Determine the [X, Y] coordinate at the center of the cell enclosing the given text.  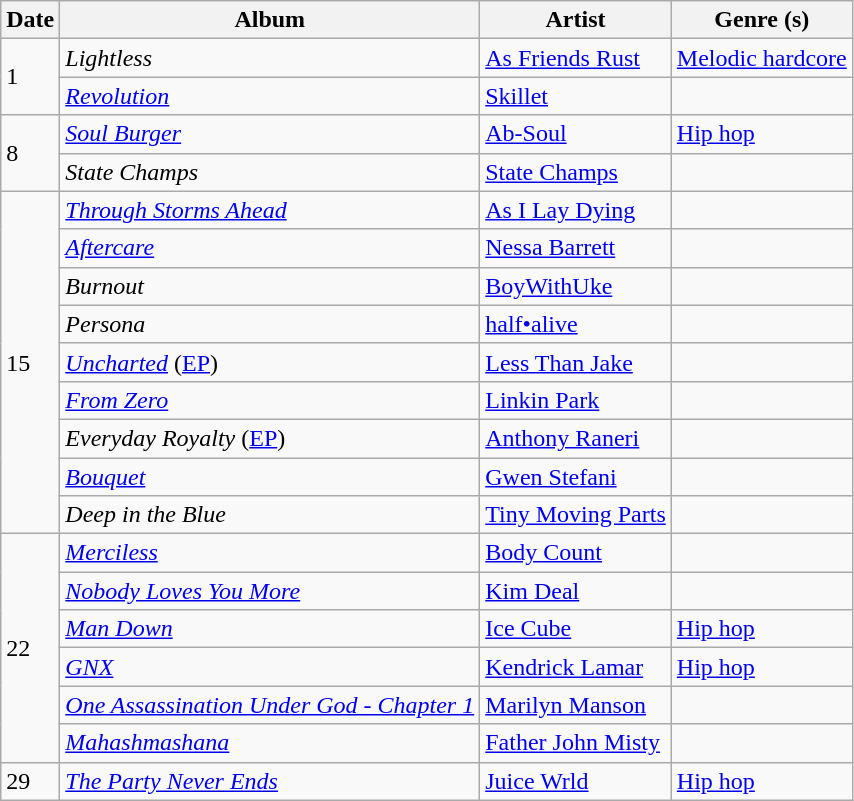
BoyWithUke [576, 286]
Marilyn Manson [576, 705]
15 [30, 362]
As Friends Rust [576, 58]
As I Lay Dying [576, 210]
Nessa Barrett [576, 248]
Kim Deal [576, 591]
Man Down [270, 629]
Tiny Moving Parts [576, 515]
Deep in the Blue [270, 515]
Anthony Raneri [576, 438]
Everyday Royalty (EP) [270, 438]
Gwen Stefani [576, 477]
Burnout [270, 286]
Kendrick Lamar [576, 667]
Revolution [270, 96]
Less Than Jake [576, 362]
GNX [270, 667]
The Party Never Ends [270, 781]
8 [30, 153]
Album [270, 20]
Body Count [576, 553]
Mahashmashana [270, 743]
1 [30, 77]
Skillet [576, 96]
Genre (s) [762, 20]
half•alive [576, 324]
Soul Burger [270, 134]
One Assassination Under God - Chapter 1 [270, 705]
Ice Cube [576, 629]
Nobody Loves You More [270, 591]
Through Storms Ahead [270, 210]
Date [30, 20]
Uncharted (EP) [270, 362]
Juice Wrld [576, 781]
Father John Misty [576, 743]
Artist [576, 20]
22 [30, 648]
Persona [270, 324]
Ab-Soul [576, 134]
Linkin Park [576, 400]
From Zero [270, 400]
Merciless [270, 553]
Melodic hardcore [762, 58]
Bouquet [270, 477]
Aftercare [270, 248]
29 [30, 781]
Lightless [270, 58]
